From the cell containing the given text, extract its center point as (X, Y) coordinate. 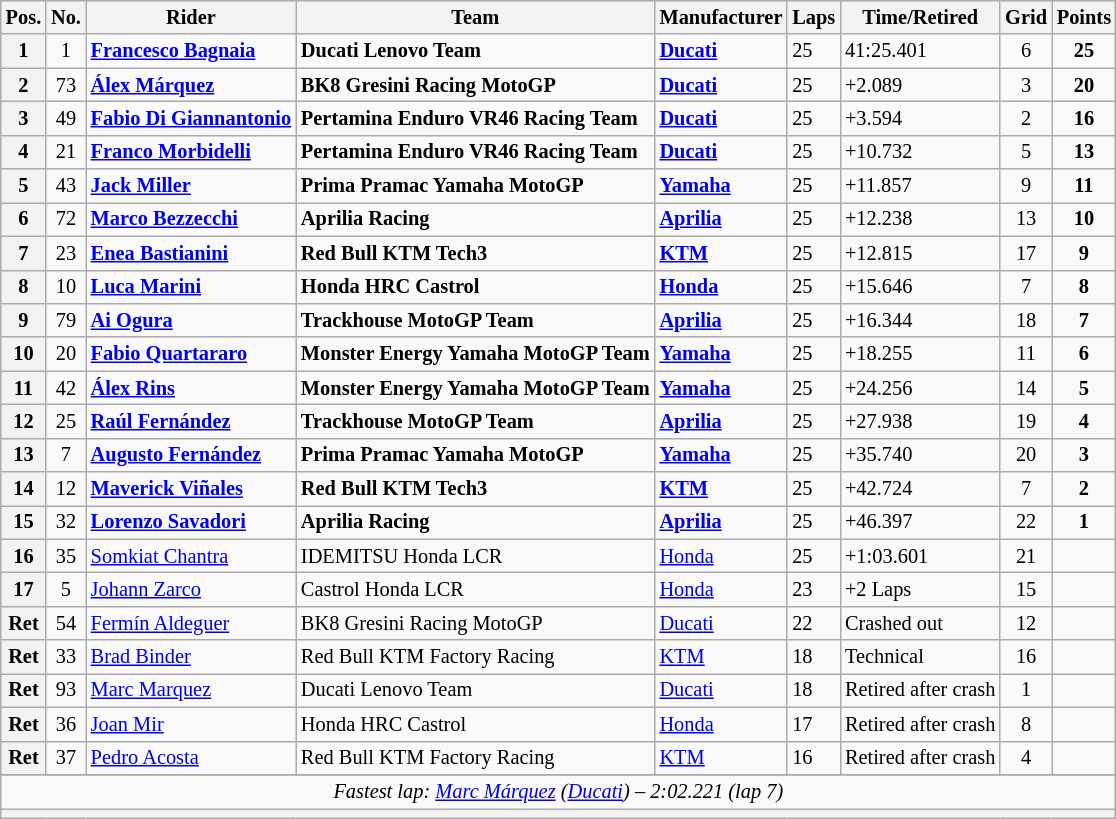
Maverick Viñales (191, 489)
49 (66, 118)
+1:03.601 (920, 556)
Rider (191, 17)
Castrol Honda LCR (476, 589)
+11.857 (920, 186)
+15.646 (920, 287)
+16.344 (920, 320)
41:25.401 (920, 51)
Enea Bastianini (191, 253)
Team (476, 17)
32 (66, 522)
Fastest lap: Marc Márquez (Ducati) – 2:02.221 (lap 7) (558, 791)
Technical (920, 657)
Franco Morbidelli (191, 152)
Laps (814, 17)
Francesco Bagnaia (191, 51)
Fermín Aldeguer (191, 623)
Augusto Fernández (191, 455)
No. (66, 17)
Álex Rins (191, 388)
IDEMITSU Honda LCR (476, 556)
Pos. (24, 17)
79 (66, 320)
Grid (1026, 17)
+12.815 (920, 253)
Marc Marquez (191, 690)
Fabio Di Giannantonio (191, 118)
33 (66, 657)
Fabio Quartararo (191, 354)
19 (1026, 421)
Ai Ogura (191, 320)
73 (66, 85)
43 (66, 186)
Marco Bezzecchi (191, 219)
+2 Laps (920, 589)
Somkiat Chantra (191, 556)
Johann Zarco (191, 589)
Raúl Fernández (191, 421)
54 (66, 623)
+46.397 (920, 522)
+42.724 (920, 489)
Time/Retired (920, 17)
37 (66, 758)
Álex Márquez (191, 85)
Points (1084, 17)
+27.938 (920, 421)
Manufacturer (722, 17)
Crashed out (920, 623)
42 (66, 388)
Joan Mir (191, 724)
36 (66, 724)
+2.089 (920, 85)
Lorenzo Savadori (191, 522)
+24.256 (920, 388)
35 (66, 556)
+35.740 (920, 455)
+12.238 (920, 219)
72 (66, 219)
93 (66, 690)
Jack Miller (191, 186)
+3.594 (920, 118)
+18.255 (920, 354)
Luca Marini (191, 287)
Pedro Acosta (191, 758)
Brad Binder (191, 657)
+10.732 (920, 152)
